Provide the (X, Y) coordinate of the cell's center where the given text is located.  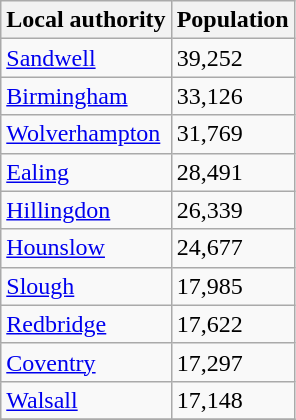
33,126 (232, 96)
31,769 (232, 134)
Hillingdon (86, 210)
Population (232, 20)
17,297 (232, 362)
39,252 (232, 58)
Sandwell (86, 58)
Ealing (86, 172)
Birmingham (86, 96)
28,491 (232, 172)
17,148 (232, 400)
Wolverhampton (86, 134)
Redbridge (86, 324)
24,677 (232, 248)
26,339 (232, 210)
Coventry (86, 362)
17,622 (232, 324)
Local authority (86, 20)
Slough (86, 286)
Walsall (86, 400)
Hounslow (86, 248)
17,985 (232, 286)
